Scan for the cell matching the given text and deliver its [X, Y] coordinate at center. 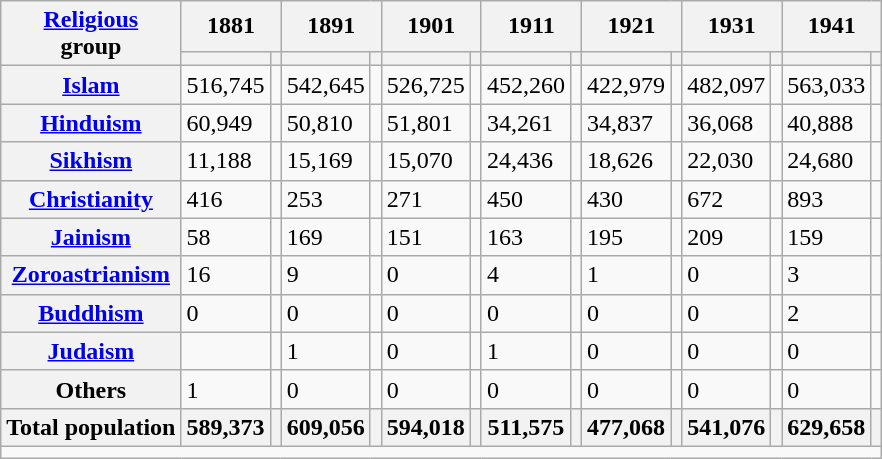
271 [426, 199]
1891 [331, 26]
609,056 [326, 427]
1911 [531, 26]
1921 [632, 26]
Jainism [91, 237]
24,436 [526, 161]
Hinduism [91, 123]
Sikhism [91, 161]
22,030 [726, 161]
50,810 [326, 123]
34,837 [626, 123]
Religiousgroup [91, 34]
Others [91, 389]
Zoroastrianism [91, 275]
36,068 [726, 123]
452,260 [526, 85]
58 [226, 237]
209 [726, 237]
422,979 [626, 85]
3 [826, 275]
51,801 [426, 123]
511,575 [526, 427]
416 [226, 199]
9 [326, 275]
11,188 [226, 161]
672 [726, 199]
1931 [732, 26]
253 [326, 199]
195 [626, 237]
40,888 [826, 123]
163 [526, 237]
159 [826, 237]
169 [326, 237]
Christianity [91, 199]
589,373 [226, 427]
482,097 [726, 85]
Buddhism [91, 313]
15,070 [426, 161]
34,261 [526, 123]
18,626 [626, 161]
Total population [91, 427]
594,018 [426, 427]
477,068 [626, 427]
60,949 [226, 123]
Judaism [91, 351]
516,745 [226, 85]
629,658 [826, 427]
1941 [832, 26]
16 [226, 275]
893 [826, 199]
563,033 [826, 85]
15,169 [326, 161]
4 [526, 275]
Islam [91, 85]
1901 [431, 26]
526,725 [426, 85]
24,680 [826, 161]
541,076 [726, 427]
1881 [231, 26]
151 [426, 237]
542,645 [326, 85]
450 [526, 199]
2 [826, 313]
430 [626, 199]
